Return the [X, Y] coordinate for the center point of the cell that contains the specified text.  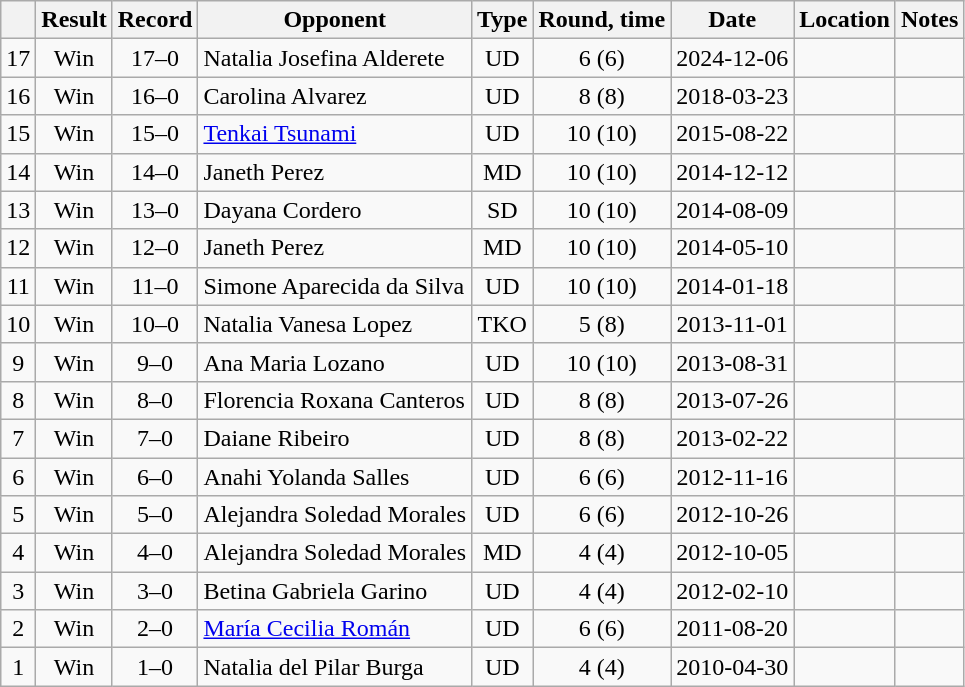
Simone Aparecida da Silva [335, 286]
8 [18, 400]
Location [845, 20]
2011-08-20 [732, 629]
Opponent [335, 20]
2014-12-12 [732, 172]
9–0 [155, 362]
1 [18, 667]
13–0 [155, 210]
11 [18, 286]
Tenkai Tsunami [335, 134]
11–0 [155, 286]
2018-03-23 [732, 96]
5–0 [155, 515]
13 [18, 210]
15–0 [155, 134]
2012-11-16 [732, 477]
2012-10-05 [732, 553]
4 [18, 553]
1–0 [155, 667]
SD [502, 210]
Anahi Yolanda Salles [335, 477]
5 [18, 515]
2 [18, 629]
Natalia Josefina Alderete [335, 58]
Type [502, 20]
Daiane Ribeiro [335, 438]
María Cecilia Román [335, 629]
Dayana Cordero [335, 210]
2010-04-30 [732, 667]
12 [18, 248]
10 [18, 324]
7 [18, 438]
16 [18, 96]
15 [18, 134]
Florencia Roxana Canteros [335, 400]
Date [732, 20]
2013-07-26 [732, 400]
3–0 [155, 591]
2014-05-10 [732, 248]
2014-01-18 [732, 286]
2013-08-31 [732, 362]
5 (8) [602, 324]
12–0 [155, 248]
Notes [929, 20]
Result [74, 20]
14 [18, 172]
14–0 [155, 172]
9 [18, 362]
2013-11-01 [732, 324]
Natalia del Pilar Burga [335, 667]
2014-08-09 [732, 210]
6–0 [155, 477]
2024-12-06 [732, 58]
10–0 [155, 324]
Betina Gabriela Garino [335, 591]
Carolina Alvarez [335, 96]
2–0 [155, 629]
Record [155, 20]
8–0 [155, 400]
TKO [502, 324]
Round, time [602, 20]
2013-02-22 [732, 438]
7–0 [155, 438]
Ana Maria Lozano [335, 362]
2015-08-22 [732, 134]
2012-02-10 [732, 591]
3 [18, 591]
2012-10-26 [732, 515]
17–0 [155, 58]
4–0 [155, 553]
Natalia Vanesa Lopez [335, 324]
16–0 [155, 96]
17 [18, 58]
6 [18, 477]
